Extract the [X, Y] coordinate from the center of the cell holding the provided text.  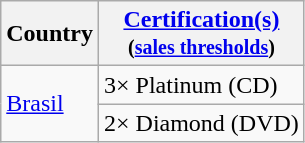
2× Diamond (DVD) [201, 123]
3× Platinum (CD) [201, 85]
Brasil [50, 104]
Country [50, 34]
Certification(s)(sales thresholds) [201, 34]
